Identify which cell holds the provided text, then report its [X, Y] central coordinate. 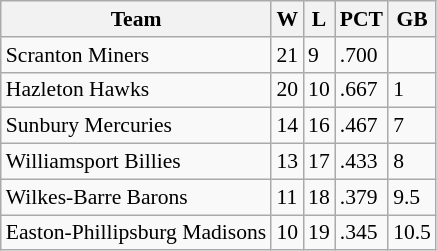
Williamsport Billies [136, 162]
8 [412, 162]
PCT [362, 19]
1 [412, 90]
Wilkes-Barre Barons [136, 197]
Team [136, 19]
16 [319, 126]
GB [412, 19]
.667 [362, 90]
13 [287, 162]
.345 [362, 233]
20 [287, 90]
10.5 [412, 233]
21 [287, 55]
19 [319, 233]
7 [412, 126]
17 [319, 162]
14 [287, 126]
Hazleton Hawks [136, 90]
Easton-Phillipsburg Madisons [136, 233]
.700 [362, 55]
9 [319, 55]
Scranton Miners [136, 55]
L [319, 19]
.379 [362, 197]
W [287, 19]
18 [319, 197]
Sunbury Mercuries [136, 126]
.467 [362, 126]
.433 [362, 162]
9.5 [412, 197]
11 [287, 197]
